Identify which cell holds the provided text, then report its (x, y) central coordinate. 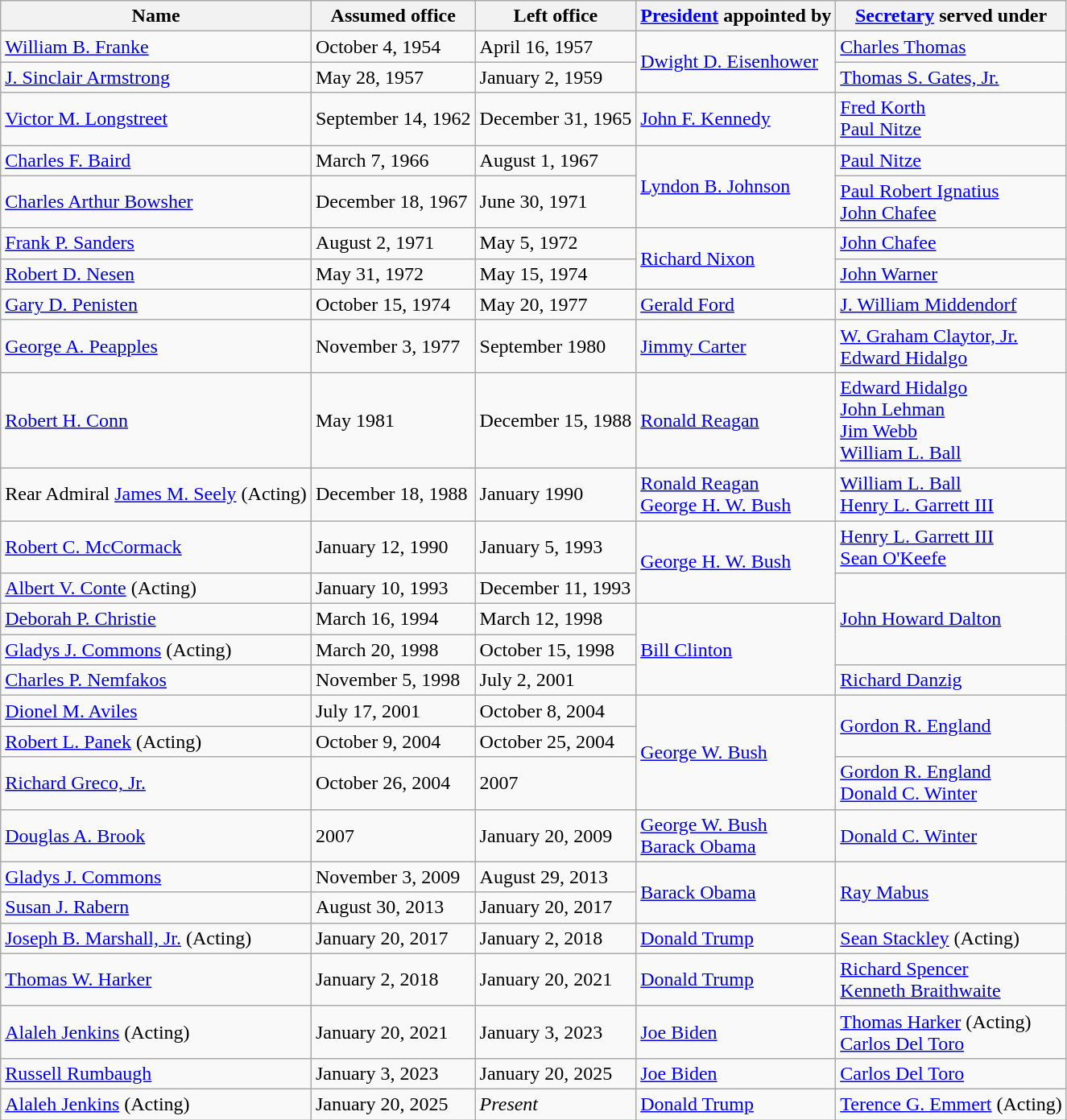
Ronald Reagan (736, 420)
Robert C. McCormack (156, 546)
Terence G. Emmert (Acting) (952, 1104)
President appointed by (736, 16)
Richard SpencerKenneth Braithwaite (952, 979)
Richard Greco, Jr. (156, 783)
George A. Peapples (156, 346)
August 2, 1971 (393, 243)
Robert D. Nesen (156, 274)
Jimmy Carter (736, 346)
Lyndon B. Johnson (736, 187)
John Chafee (952, 243)
January 5, 1993 (556, 546)
August 30, 2013 (393, 907)
Paul Nitze (952, 160)
Donald C. Winter (952, 836)
William B. Franke (156, 47)
Dionel M. Aviles (156, 711)
September 1980 (556, 346)
October 15, 1974 (393, 304)
Secretary served under (952, 16)
Present (556, 1104)
Thomas S. Gates, Jr. (952, 77)
Richard Nixon (736, 258)
Carlos Del Toro (952, 1073)
Thomas Harker (Acting)Carlos Del Toro (952, 1032)
W. Graham Claytor, Jr.Edward Hidalgo (952, 346)
November 3, 2009 (393, 877)
May 15, 1974 (556, 274)
Rear Admiral James M. Seely (Acting) (156, 494)
November 5, 1998 (393, 680)
Sean Stackley (Acting) (952, 938)
August 29, 2013 (556, 877)
October 9, 2004 (393, 742)
October 15, 1998 (556, 650)
Victor M. Longstreet (156, 119)
George W. BushBarack Obama (736, 836)
Gary D. Penisten (156, 304)
John Howard Dalton (952, 619)
Richard Danzig (952, 680)
J. William Middendorf (952, 304)
John Warner (952, 274)
John F. Kennedy (736, 119)
William L. BallHenry L. Garrett III (952, 494)
Gladys J. Commons (156, 877)
July 17, 2001 (393, 711)
Charles Arthur Bowsher (156, 201)
Name (156, 16)
Gerald Ford (736, 304)
Thomas W. Harker (156, 979)
January 20, 2009 (556, 836)
October 26, 2004 (393, 783)
Gordon R. England (952, 726)
May 31, 1972 (393, 274)
Gladys J. Commons (Acting) (156, 650)
Edward HidalgoJohn LehmanJim WebbWilliam L. Ball (952, 420)
July 2, 2001 (556, 680)
Henry L. Garrett IIISean O'Keefe (952, 546)
November 3, 1977 (393, 346)
Deborah P. Christie (156, 619)
May 5, 1972 (556, 243)
Bill Clinton (736, 650)
J. Sinclair Armstrong (156, 77)
June 30, 1971 (556, 201)
March 12, 1998 (556, 619)
Charles P. Nemfakos (156, 680)
Robert L. Panek (Acting) (156, 742)
March 20, 1998 (393, 650)
Susan J. Rabern (156, 907)
January 2, 1959 (556, 77)
December 18, 1988 (393, 494)
October 25, 2004 (556, 742)
Albert V. Conte (Acting) (156, 589)
January 12, 1990 (393, 546)
December 15, 1988 (556, 420)
Russell Rumbaugh (156, 1073)
Assumed office (393, 16)
May 20, 1977 (556, 304)
December 31, 1965 (556, 119)
October 8, 2004 (556, 711)
December 11, 1993 (556, 589)
Dwight D. Eisenhower (736, 62)
April 16, 1957 (556, 47)
Robert H. Conn (156, 420)
Douglas A. Brook (156, 836)
September 14, 1962 (393, 119)
George H. W. Bush (736, 562)
December 18, 1967 (393, 201)
January 10, 1993 (393, 589)
May 1981 (393, 420)
October 4, 1954 (393, 47)
Barack Obama (736, 892)
Paul Robert IgnatiusJohn Chafee (952, 201)
Left office (556, 16)
George W. Bush (736, 752)
Gordon R. EnglandDonald C. Winter (952, 783)
Charles F. Baird (156, 160)
Charles Thomas (952, 47)
August 1, 1967 (556, 160)
March 16, 1994 (393, 619)
Frank P. Sanders (156, 243)
Fred KorthPaul Nitze (952, 119)
Ronald ReaganGeorge H. W. Bush (736, 494)
Joseph B. Marshall, Jr. (Acting) (156, 938)
March 7, 1966 (393, 160)
Ray Mabus (952, 892)
January 1990 (556, 494)
May 28, 1957 (393, 77)
